Find where the given text appears and provide that cell's center as [x, y] coordinate. 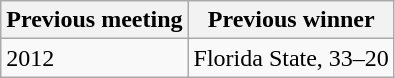
Previous meeting [94, 20]
2012 [94, 58]
Florida State, 33–20 [291, 58]
Previous winner [291, 20]
